Provide the (x, y) coordinate of the cell's center where the given text is located.  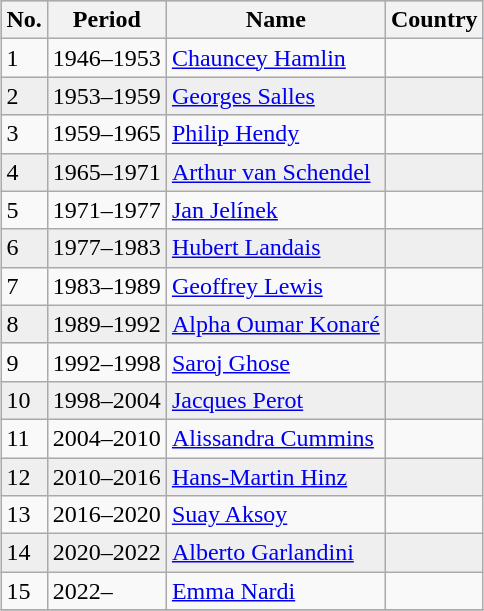
1998–2004 (106, 400)
11 (24, 438)
Hubert Landais (276, 248)
2004–2010 (106, 438)
5 (24, 210)
Philip Hendy (276, 134)
Chauncey Hamlin (276, 58)
14 (24, 553)
1983–1989 (106, 286)
3 (24, 134)
6 (24, 248)
9 (24, 362)
1 (24, 58)
No. (24, 20)
1953–1959 (106, 96)
Georges Salles (276, 96)
1965–1971 (106, 172)
8 (24, 324)
1992–1998 (106, 362)
7 (24, 286)
1971–1977 (106, 210)
1989–1992 (106, 324)
Alpha Oumar Konaré (276, 324)
1946–1953 (106, 58)
10 (24, 400)
Suay Aksoy (276, 515)
Saroj Ghose (276, 362)
13 (24, 515)
4 (24, 172)
12 (24, 477)
Hans-Martin Hinz (276, 477)
Alberto Garlandini (276, 553)
2016–2020 (106, 515)
Period (106, 20)
15 (24, 591)
Name (276, 20)
Jacques Perot (276, 400)
Arthur van Schendel (276, 172)
2020–2022 (106, 553)
Country (434, 20)
2010–2016 (106, 477)
1959–1965 (106, 134)
2 (24, 96)
Alissandra Cummins (276, 438)
Geoffrey Lewis (276, 286)
Emma Nardi (276, 591)
2022– (106, 591)
1977–1983 (106, 248)
Jan Jelínek (276, 210)
